Locate the cell with the specified text and output its [X, Y] center coordinate. 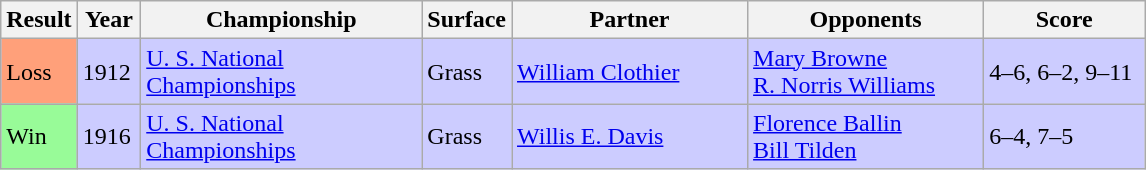
Win [39, 136]
1916 [109, 136]
Florence Ballin Bill Tilden [866, 136]
4–6, 6–2, 9–11 [1064, 72]
Mary Browne R. Norris Williams [866, 72]
William Clothier [630, 72]
Championship [282, 20]
Surface [467, 20]
Year [109, 20]
Willis E. Davis [630, 136]
Opponents [866, 20]
1912 [109, 72]
6–4, 7–5 [1064, 136]
Loss [39, 72]
Partner [630, 20]
Score [1064, 20]
Result [39, 20]
